Find where the given text appears and provide that cell's center as [x, y] coordinate. 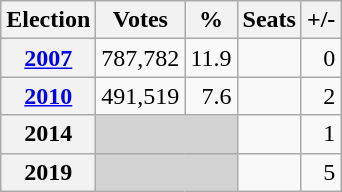
491,519 [140, 96]
7.6 [211, 96]
Election [48, 20]
1 [320, 134]
787,782 [140, 58]
2019 [48, 172]
2007 [48, 58]
2014 [48, 134]
0 [320, 58]
2 [320, 96]
2010 [48, 96]
% [211, 20]
Seats [269, 20]
Votes [140, 20]
+/- [320, 20]
5 [320, 172]
11.9 [211, 58]
